Extract the (x, y) coordinate from the center of the cell holding the provided text.  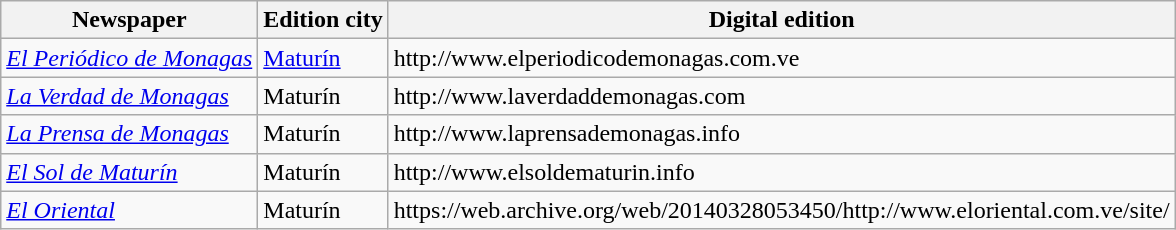
http://www.laverdaddemonagas.com (782, 96)
http://www.laprensademonagas.info (782, 134)
Digital edition (782, 20)
El Oriental (130, 210)
Edition city (323, 20)
El Sol de Maturín (130, 172)
https://web.archive.org/web/20140328053450/http://www.eloriental.com.ve/site/ (782, 210)
http://www.elsoldematurin.info (782, 172)
Newspaper (130, 20)
El Periódico de Monagas (130, 58)
http://www.elperiodicodemonagas.com.ve (782, 58)
La Verdad de Monagas (130, 96)
La Prensa de Monagas (130, 134)
